Identify which cell holds the provided text, then report its (x, y) central coordinate. 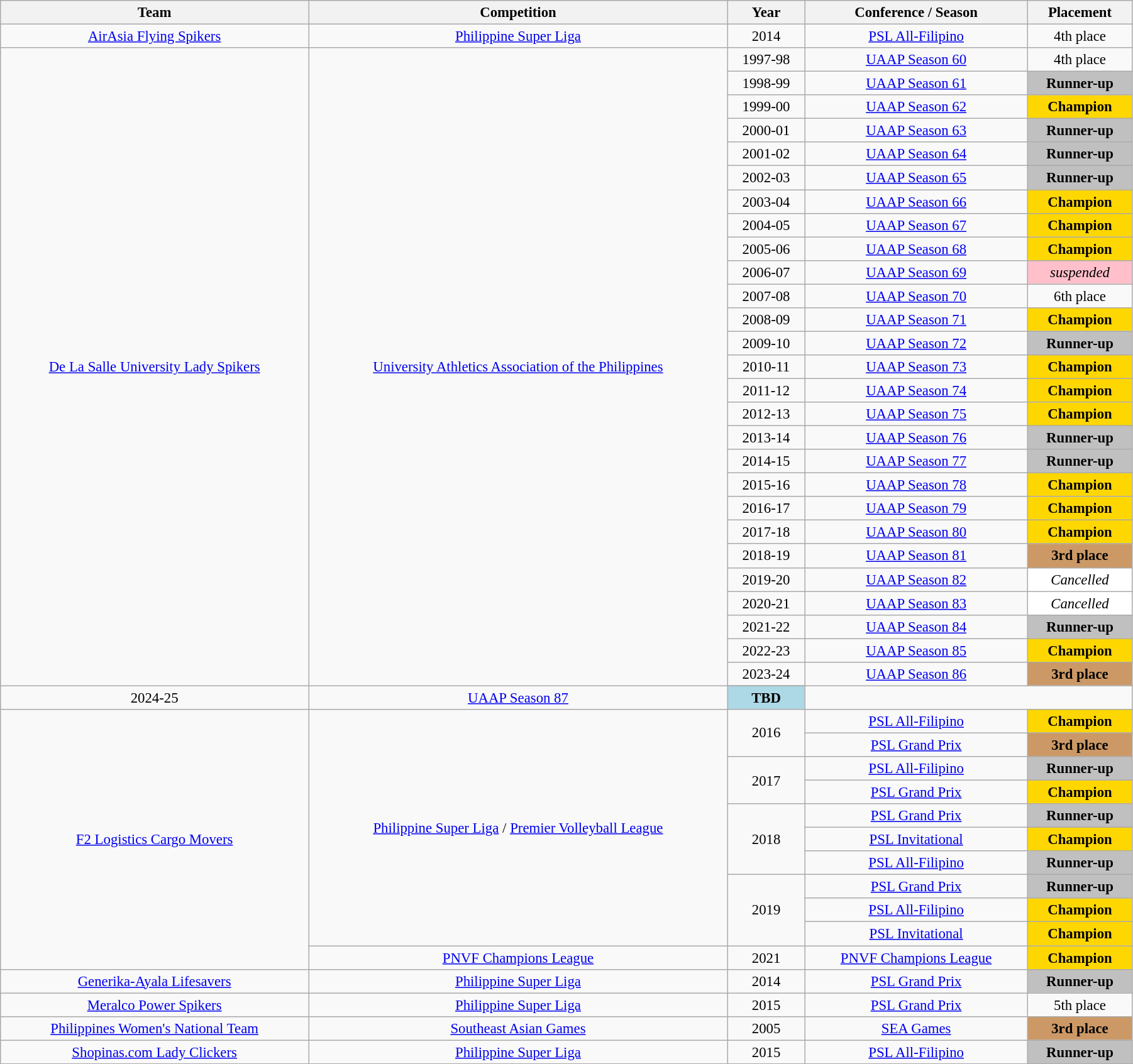
UAAP Season 75 (917, 414)
UAAP Season 82 (917, 579)
2004-05 (766, 225)
6th place (1080, 296)
2022-23 (766, 650)
UAAP Season 62 (917, 107)
2017-18 (766, 532)
F2 Logistics Cargo Movers (155, 840)
2005 (766, 1028)
2019 (766, 910)
UAAP Season 69 (917, 272)
2015-16 (766, 485)
2001-02 (766, 154)
2007-08 (766, 296)
SEA Games (917, 1028)
1998-99 (766, 84)
UAAP Season 86 (917, 674)
UAAP Season 63 (917, 131)
Placement (1080, 13)
UAAP Season 81 (917, 556)
2016-17 (766, 508)
Team (155, 13)
Philippines Women's National Team (155, 1028)
2009-10 (766, 343)
UAAP Season 77 (917, 461)
2021-22 (766, 627)
2020-21 (766, 603)
2011-12 (766, 390)
2000-01 (766, 131)
2013-14 (766, 438)
UAAP Season 83 (917, 603)
University Athletics Association of the Philippines (518, 367)
UAAP Season 61 (917, 84)
UAAP Season 66 (917, 202)
UAAP Season 78 (917, 485)
2014-15 (766, 461)
UAAP Season 74 (917, 390)
Meralco Power Spikers (155, 1005)
2008-09 (766, 320)
Generika-Ayala Lifesavers (155, 981)
2018-19 (766, 556)
UAAP Season 79 (917, 508)
2003-04 (766, 202)
2023-24 (766, 674)
2006-07 (766, 272)
TBD (766, 698)
UAAP Season 67 (917, 225)
1997-98 (766, 60)
UAAP Season 65 (917, 178)
1999-00 (766, 107)
UAAP Season 80 (917, 532)
UAAP Season 68 (917, 249)
2012-13 (766, 414)
UAAP Season 76 (917, 438)
Year (766, 13)
Shopinas.com Lady Clickers (155, 1052)
2024-25 (155, 698)
2021 (766, 958)
UAAP Season 64 (917, 154)
5th place (1080, 1005)
UAAP Season 85 (917, 650)
2016 (766, 733)
De La Salle University Lady Spikers (155, 367)
2005-06 (766, 249)
UAAP Season 71 (917, 320)
Southeast Asian Games (518, 1028)
UAAP Season 70 (917, 296)
2018 (766, 840)
UAAP Season 87 (518, 698)
UAAP Season 72 (917, 343)
2017 (766, 781)
UAAP Season 84 (917, 627)
Competition (518, 13)
UAAP Season 60 (917, 60)
2002-03 (766, 178)
Conference / Season (917, 13)
Philippine Super Liga / Premier Volleyball League (518, 828)
AirAsia Flying Spikers (155, 36)
UAAP Season 73 (917, 367)
2019-20 (766, 579)
2010-11 (766, 367)
suspended (1080, 272)
